Scan for the cell matching the given text and deliver its [X, Y] coordinate at center. 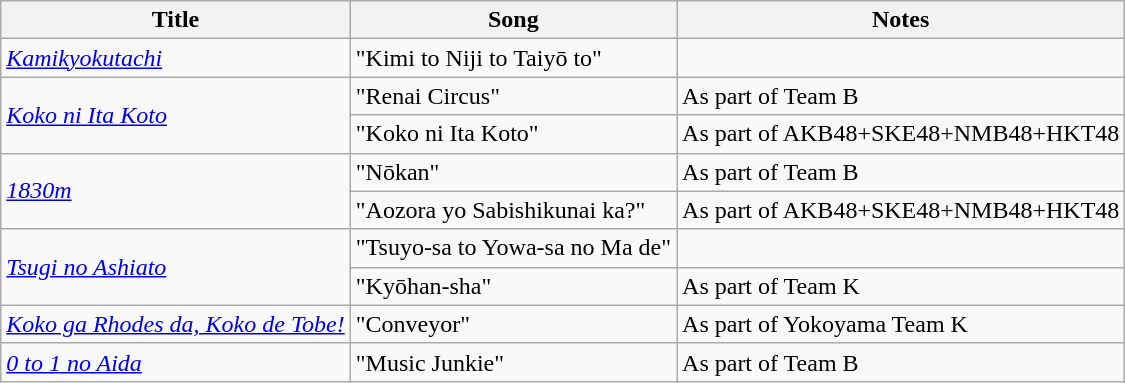
Koko ni Ita Koto [176, 115]
"Kimi to Niji to Taiyō to" [513, 58]
As part of Team K [901, 286]
As part of Yokoyama Team K [901, 324]
0 to 1 no Aida [176, 362]
"Nōkan" [513, 172]
"Music Junkie" [513, 362]
Tsugi no Ashiato [176, 267]
"Conveyor" [513, 324]
"Aozora yo Sabishikunai ka?" [513, 210]
Notes [901, 20]
Song [513, 20]
"Kyōhan-sha" [513, 286]
"Renai Circus" [513, 96]
Koko ga Rhodes da, Koko de Tobe! [176, 324]
Kamikyokutachi [176, 58]
"Tsuyo-sa to Yowa-sa no Ma de" [513, 248]
Title [176, 20]
1830m [176, 191]
"Koko ni Ita Koto" [513, 134]
